Provide the [x, y] coordinate of the cell's center where the given text is located.  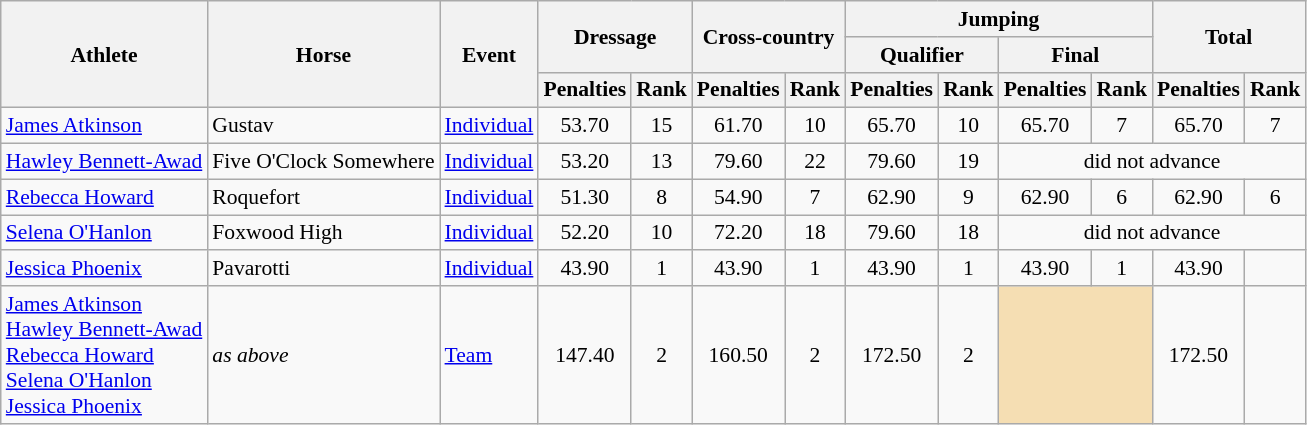
as above [323, 355]
Foxwood High [323, 233]
54.90 [738, 197]
72.20 [738, 233]
51.30 [584, 197]
Pavarotti [323, 269]
Jessica Phoenix [104, 269]
13 [662, 162]
22 [816, 162]
Athlete [104, 54]
Jumping [998, 19]
8 [662, 197]
Hawley Bennett-Awad [104, 162]
53.20 [584, 162]
Team [490, 355]
Qualifier [922, 55]
Rebecca Howard [104, 197]
Roquefort [323, 197]
Final [1076, 55]
52.20 [584, 233]
9 [968, 197]
15 [662, 126]
53.70 [584, 126]
James Atkinson [104, 126]
Dressage [614, 36]
61.70 [738, 126]
Cross-country [768, 36]
Gustav [323, 126]
Event [490, 54]
James AtkinsonHawley Bennett-AwadRebecca HowardSelena O'HanlonJessica Phoenix [104, 355]
Selena O'Hanlon [104, 233]
Total [1228, 36]
147.40 [584, 355]
Horse [323, 54]
19 [968, 162]
Five O'Clock Somewhere [323, 162]
160.50 [738, 355]
